Capture the cell that displays the provided text and extract its (x, y) central coordinate. 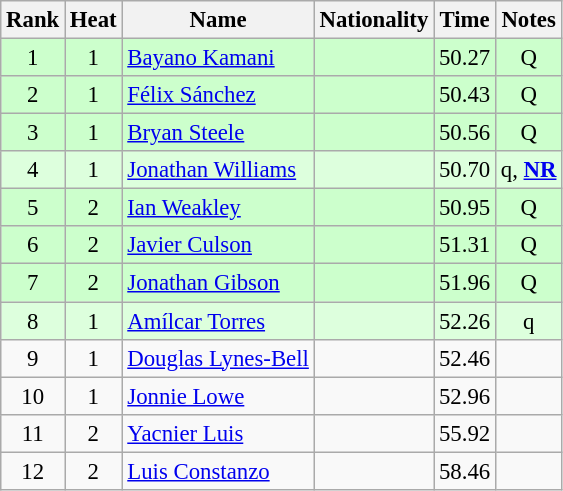
Rank (33, 20)
Bryan Steele (218, 133)
6 (33, 245)
50.56 (465, 133)
52.96 (465, 396)
Yacnier Luis (218, 433)
52.26 (465, 321)
Amílcar Torres (218, 321)
58.46 (465, 471)
Jonnie Lowe (218, 396)
50.70 (465, 170)
Jonathan Williams (218, 170)
Nationality (374, 20)
51.31 (465, 245)
50.27 (465, 58)
Bayano Kamani (218, 58)
Name (218, 20)
50.43 (465, 95)
12 (33, 471)
7 (33, 283)
q (528, 321)
Douglas Lynes-Bell (218, 358)
9 (33, 358)
11 (33, 433)
Javier Culson (218, 245)
10 (33, 396)
50.95 (465, 208)
Notes (528, 20)
5 (33, 208)
Time (465, 20)
4 (33, 170)
52.46 (465, 358)
q, NR (528, 170)
Jonathan Gibson (218, 283)
Félix Sánchez (218, 95)
8 (33, 321)
Luis Constanzo (218, 471)
51.96 (465, 283)
55.92 (465, 433)
3 (33, 133)
Heat (94, 20)
Ian Weakley (218, 208)
